Identify which cell holds the provided text, then report its [x, y] central coordinate. 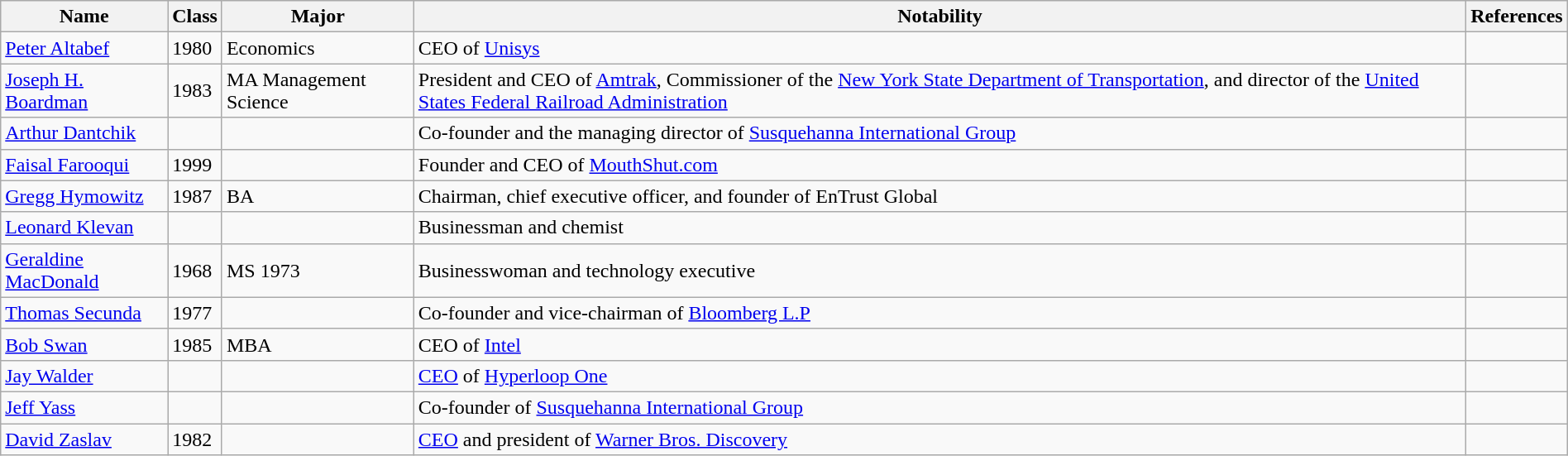
Joseph H. Boardman [84, 91]
CEO of Intel [939, 344]
1968 [195, 270]
Major [318, 17]
CEO of Unisys [939, 48]
1987 [195, 196]
Founder and CEO of MouthShut.com [939, 165]
Co-founder and the managing director of Susquehanna International Group [939, 133]
Faisal Farooqui [84, 165]
Gregg Hymowitz [84, 196]
1977 [195, 313]
Bob Swan [84, 344]
Leonard Klevan [84, 228]
Economics [318, 48]
MS 1973 [318, 270]
CEO and president of Warner Bros. Discovery [939, 439]
Businessman and chemist [939, 228]
1983 [195, 91]
MBA [318, 344]
MA Management Science [318, 91]
Co-founder of Susquehanna International Group [939, 407]
1982 [195, 439]
CEO of Hyperloop One [939, 376]
Chairman, chief executive officer, and founder of EnTrust Global [939, 196]
Notability [939, 17]
1985 [195, 344]
1999 [195, 165]
BA [318, 196]
Geraldine MacDonald [84, 270]
References [1517, 17]
Co-founder and vice-chairman of Bloomberg L.P [939, 313]
Class [195, 17]
Arthur Dantchik [84, 133]
1980 [195, 48]
David Zaslav [84, 439]
Jeff Yass [84, 407]
Jay Walder [84, 376]
Peter Altabef [84, 48]
Name [84, 17]
Thomas Secunda [84, 313]
Businesswoman and technology executive [939, 270]
